Return the [X, Y] coordinate for the center point of the cell that contains the specified text.  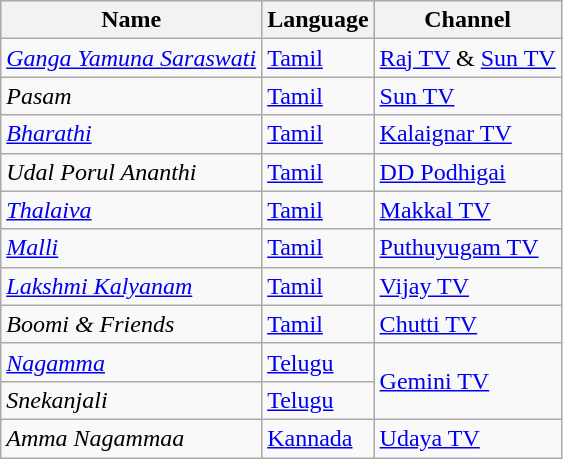
Kannada [318, 438]
Amma Nagammaa [132, 438]
Name [132, 20]
DD Podhigai [468, 172]
Sun TV [468, 96]
Makkal TV [468, 210]
Snekanjali [132, 400]
Gemini TV [468, 381]
Malli [132, 248]
Ganga Yamuna Saraswati [132, 58]
Puthuyugam TV [468, 248]
Lakshmi Kalyanam [132, 286]
Vijay TV [468, 286]
Bharathi [132, 134]
Boomi & Friends [132, 324]
Udal Porul Ananthi [132, 172]
Channel [468, 20]
Language [318, 20]
Raj TV & Sun TV [468, 58]
Chutti TV [468, 324]
Nagamma [132, 362]
Thalaiva [132, 210]
Pasam [132, 96]
Udaya TV [468, 438]
Kalaignar TV [468, 134]
